From the cell containing the given text, extract its center point as (x, y) coordinate. 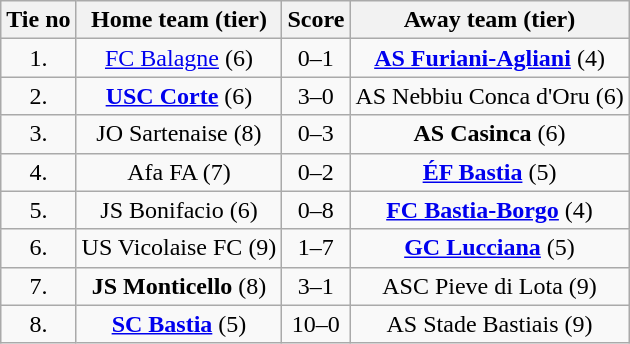
SC Bastia (5) (179, 324)
AS Casinca (6) (490, 134)
Home team (tier) (179, 20)
USC Corte (6) (179, 96)
JS Monticello (8) (179, 286)
AS Stade Bastiais (9) (490, 324)
0–1 (316, 58)
Away team (tier) (490, 20)
JS Bonifacio (6) (179, 210)
0–8 (316, 210)
ASC Pieve di Lota (9) (490, 286)
AS Furiani-Agliani (4) (490, 58)
1. (38, 58)
AS Nebbiu Conca d'Oru (6) (490, 96)
GC Lucciana (5) (490, 248)
Afa FA (7) (179, 172)
Tie no (38, 20)
3–1 (316, 286)
4. (38, 172)
10–0 (316, 324)
0–2 (316, 172)
FC Bastia-Borgo (4) (490, 210)
8. (38, 324)
US Vicolaise FC (9) (179, 248)
6. (38, 248)
5. (38, 210)
ÉF Bastia (5) (490, 172)
7. (38, 286)
2. (38, 96)
Score (316, 20)
3–0 (316, 96)
FC Balagne (6) (179, 58)
JO Sartenaise (8) (179, 134)
3. (38, 134)
0–3 (316, 134)
1–7 (316, 248)
